Provide the (x, y) coordinate of the cell's center where the given text is located.  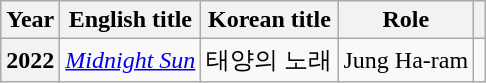
2022 (30, 60)
English title (130, 20)
태양의 노래 (270, 60)
Korean title (270, 20)
Year (30, 20)
Role (406, 20)
Midnight Sun (130, 60)
Jung Ha-ram (406, 60)
